Capture the cell that displays the provided text and extract its [X, Y] central coordinate. 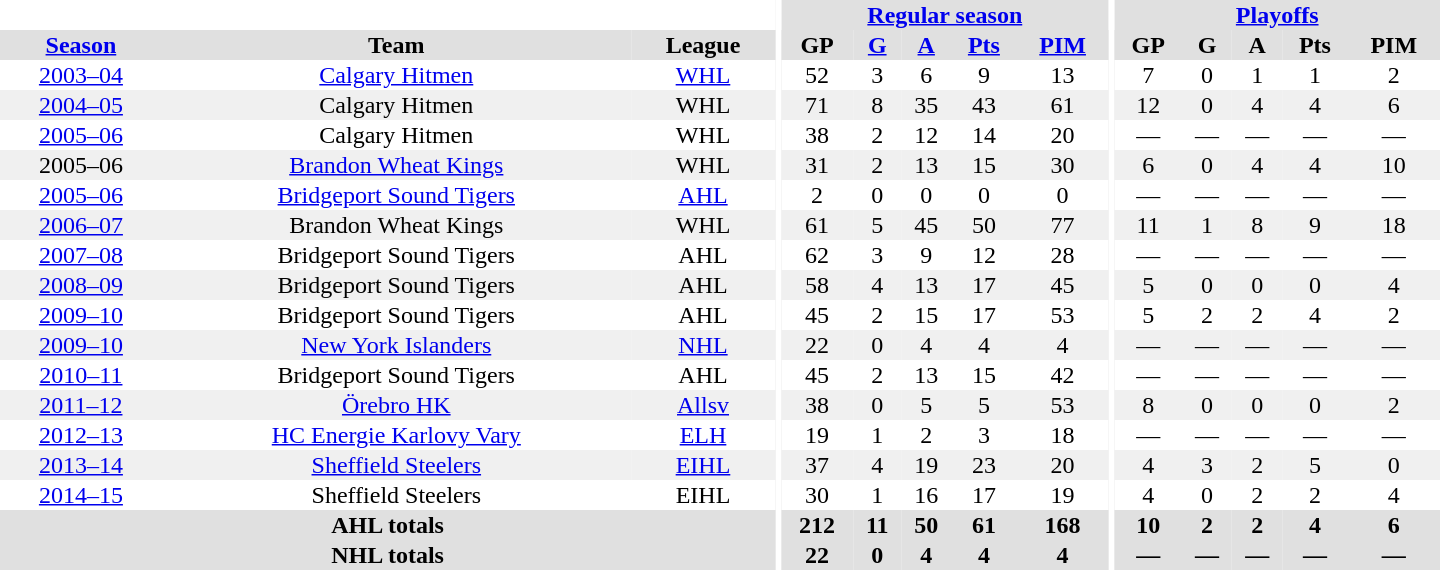
37 [818, 465]
28 [1062, 255]
23 [984, 465]
16 [926, 495]
71 [818, 105]
2012–13 [81, 435]
Playoffs [1277, 15]
2006–07 [81, 225]
2013–14 [81, 465]
2007–08 [81, 255]
42 [1062, 375]
Season [81, 45]
League [703, 45]
168 [1062, 525]
2010–11 [81, 375]
35 [926, 105]
52 [818, 75]
Örebro HK [396, 405]
77 [1062, 225]
14 [984, 135]
58 [818, 285]
Allsv [703, 405]
ELH [703, 435]
New York Islanders [396, 345]
NHL totals [388, 555]
HC Energie Karlovy Vary [396, 435]
2014–15 [81, 495]
2008–09 [81, 285]
7 [1148, 75]
NHL [703, 345]
31 [818, 165]
AHL totals [388, 525]
62 [818, 255]
2011–12 [81, 405]
Team [396, 45]
Regular season [945, 15]
212 [818, 525]
2003–04 [81, 75]
43 [984, 105]
2004–05 [81, 105]
